Return (x, y) of the center of cell containing provided text 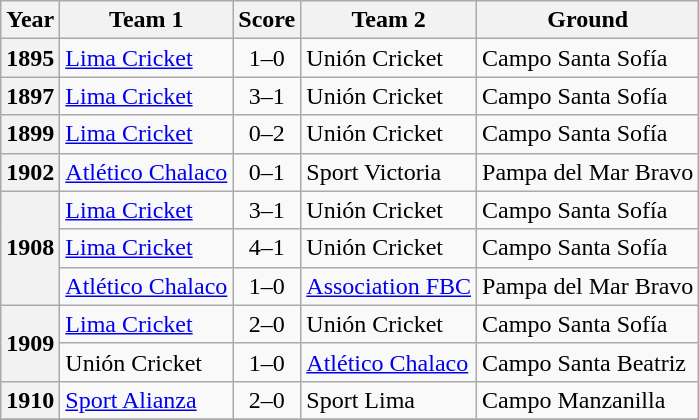
1897 (30, 96)
1895 (30, 58)
1902 (30, 172)
Campo Santa Beatriz (588, 362)
0–1 (267, 172)
Ground (588, 20)
Sport Alianza (146, 400)
Campo Manzanilla (588, 400)
1909 (30, 343)
1899 (30, 134)
Team 1 (146, 20)
1910 (30, 400)
4–1 (267, 248)
Association FBC (389, 286)
Sport Lima (389, 400)
0–2 (267, 134)
Score (267, 20)
1908 (30, 248)
Sport Victoria (389, 172)
Year (30, 20)
Team 2 (389, 20)
